Provide the (X, Y) coordinate of the cell's center where the given text is located.  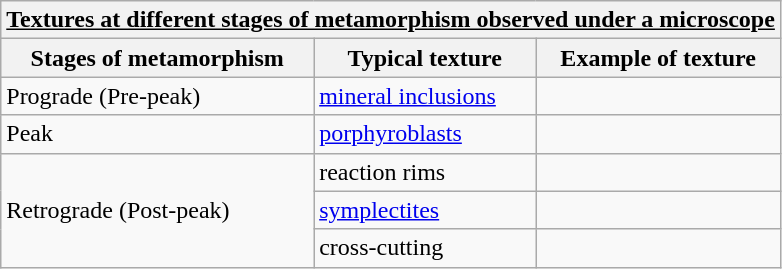
Stages of metamorphism (158, 58)
Typical texture (425, 58)
Textures at different stages of metamorphism observed under a microscope (391, 20)
reaction rims (425, 172)
Example of texture (658, 58)
porphyroblasts (425, 134)
cross-cutting (425, 248)
Retrograde (Post-peak) (158, 210)
Prograde (Pre-peak) (158, 96)
Peak (158, 134)
mineral inclusions (425, 96)
symplectites (425, 210)
